Determine the [X, Y] coordinate at the center of the cell enclosing the given text.  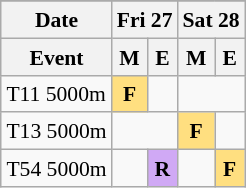
T13 5000m [56, 130]
Date [56, 20]
R [162, 168]
Event [56, 56]
T11 5000m [56, 94]
Sat 28 [212, 20]
T54 5000m [56, 168]
Fri 27 [145, 20]
